Determine the [x, y] coordinate at the center of the cell enclosing the given text.  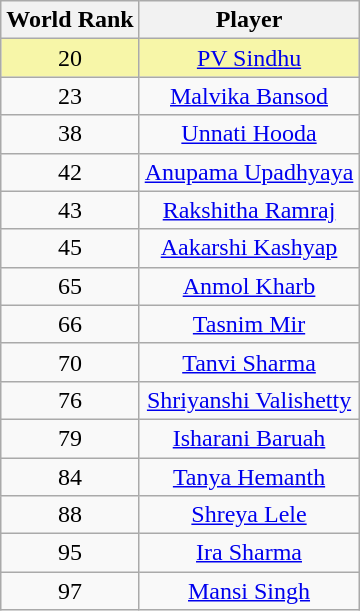
38 [70, 134]
Malvika Bansod [249, 96]
Shreya Lele [249, 515]
65 [70, 286]
Player [249, 20]
Aakarshi Kashyap [249, 248]
42 [70, 172]
97 [70, 591]
Isharani Baruah [249, 438]
Shriyanshi Valishetty [249, 400]
43 [70, 210]
Tanvi Sharma [249, 362]
Rakshitha Ramraj [249, 210]
Anupama Upadhyaya [249, 172]
76 [70, 400]
Tasnim Mir [249, 324]
84 [70, 477]
79 [70, 438]
70 [70, 362]
66 [70, 324]
Unnati Hooda [249, 134]
20 [70, 58]
Tanya Hemanth [249, 477]
Ira Sharma [249, 553]
Mansi Singh [249, 591]
PV Sindhu [249, 58]
45 [70, 248]
Anmol Kharb [249, 286]
95 [70, 553]
88 [70, 515]
World Rank [70, 20]
23 [70, 96]
